Pinpoint the cell where the given text exists, returning its (X, Y) midpoint coordinate. 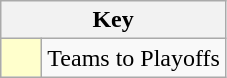
Teams to Playoffs (134, 58)
Key (114, 20)
